Output the [X, Y] coordinate of the center of the cell containing the given text.  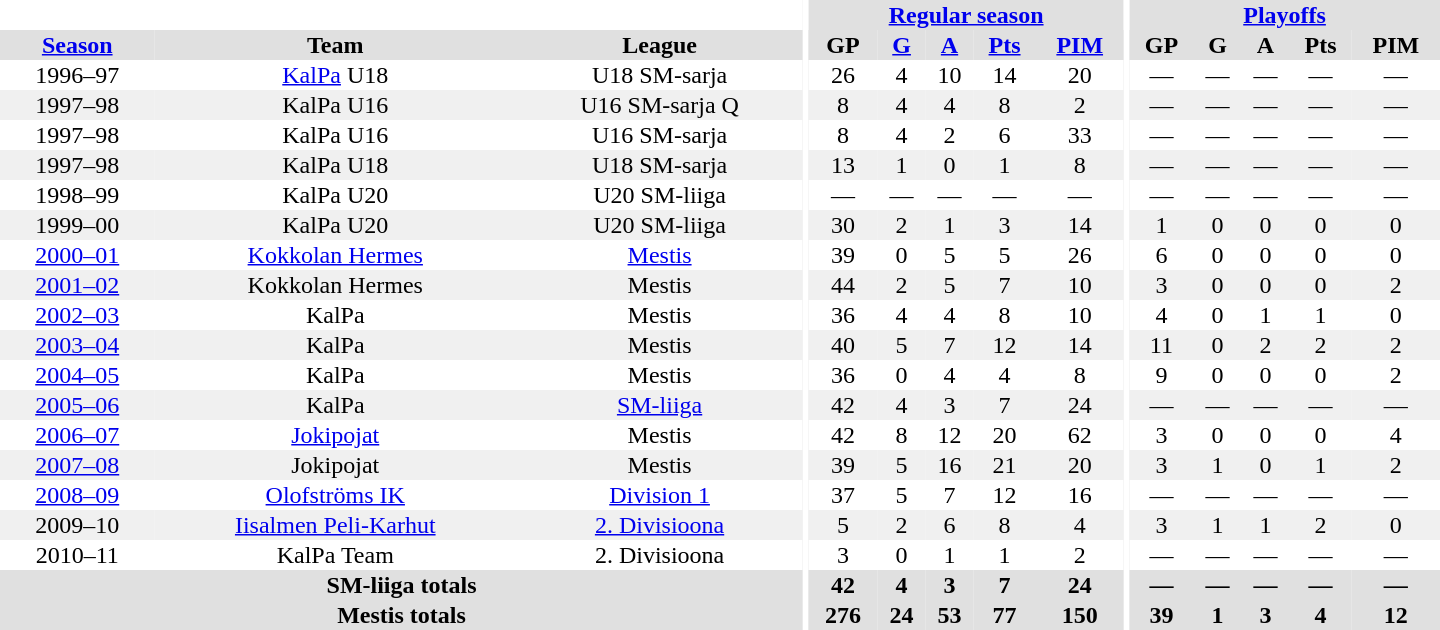
37 [842, 495]
2001–02 [77, 285]
40 [842, 345]
U16 SM-sarja [660, 135]
62 [1080, 435]
2000–01 [77, 255]
U16 SM-sarja Q [660, 105]
Iisalmen Peli-Karhut [335, 525]
77 [1005, 615]
150 [1080, 615]
21 [1005, 465]
League [660, 45]
1998–99 [77, 195]
2004–05 [77, 375]
2008–09 [77, 495]
2005–06 [77, 405]
276 [842, 615]
Division 1 [660, 495]
2007–08 [77, 465]
9 [1161, 375]
Team [335, 45]
1996–97 [77, 75]
2002–03 [77, 315]
11 [1161, 345]
2010–11 [77, 555]
Regular season [966, 15]
2003–04 [77, 345]
1999–00 [77, 225]
Mestis totals [402, 615]
44 [842, 285]
30 [842, 225]
13 [842, 165]
2009–10 [77, 525]
33 [1080, 135]
SM-liiga [660, 405]
SM-liiga totals [402, 585]
KalPa Team [335, 555]
Olofströms IK [335, 495]
Playoffs [1284, 15]
2006–07 [77, 435]
Season [77, 45]
53 [950, 615]
